Pinpoint the cell where the given text exists, returning its [X, Y] midpoint coordinate. 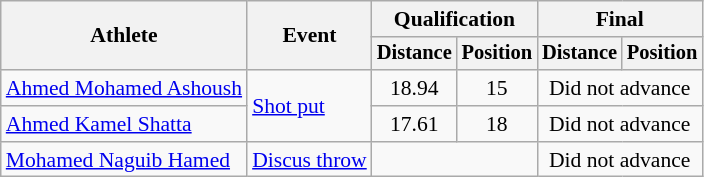
Qualification [454, 19]
Ahmed Kamel Shatta [124, 124]
17.61 [414, 124]
18 [497, 124]
Ahmed Mohamed Ashoush [124, 88]
18.94 [414, 88]
Shot put [310, 106]
Event [310, 36]
Final [620, 19]
Athlete [124, 36]
15 [497, 88]
